Return [x, y] of the center of cell containing provided text 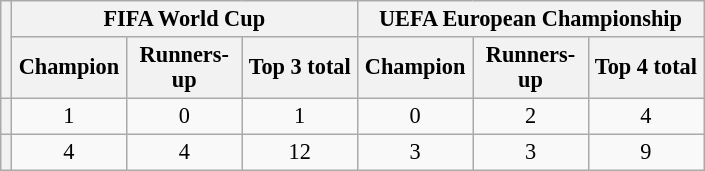
Top 4 total [646, 68]
UEFA European Championship [530, 19]
FIFA World Cup [184, 19]
2 [530, 116]
12 [300, 152]
9 [646, 152]
Top 3 total [300, 68]
